Identify which cell holds the provided text, then report its (X, Y) central coordinate. 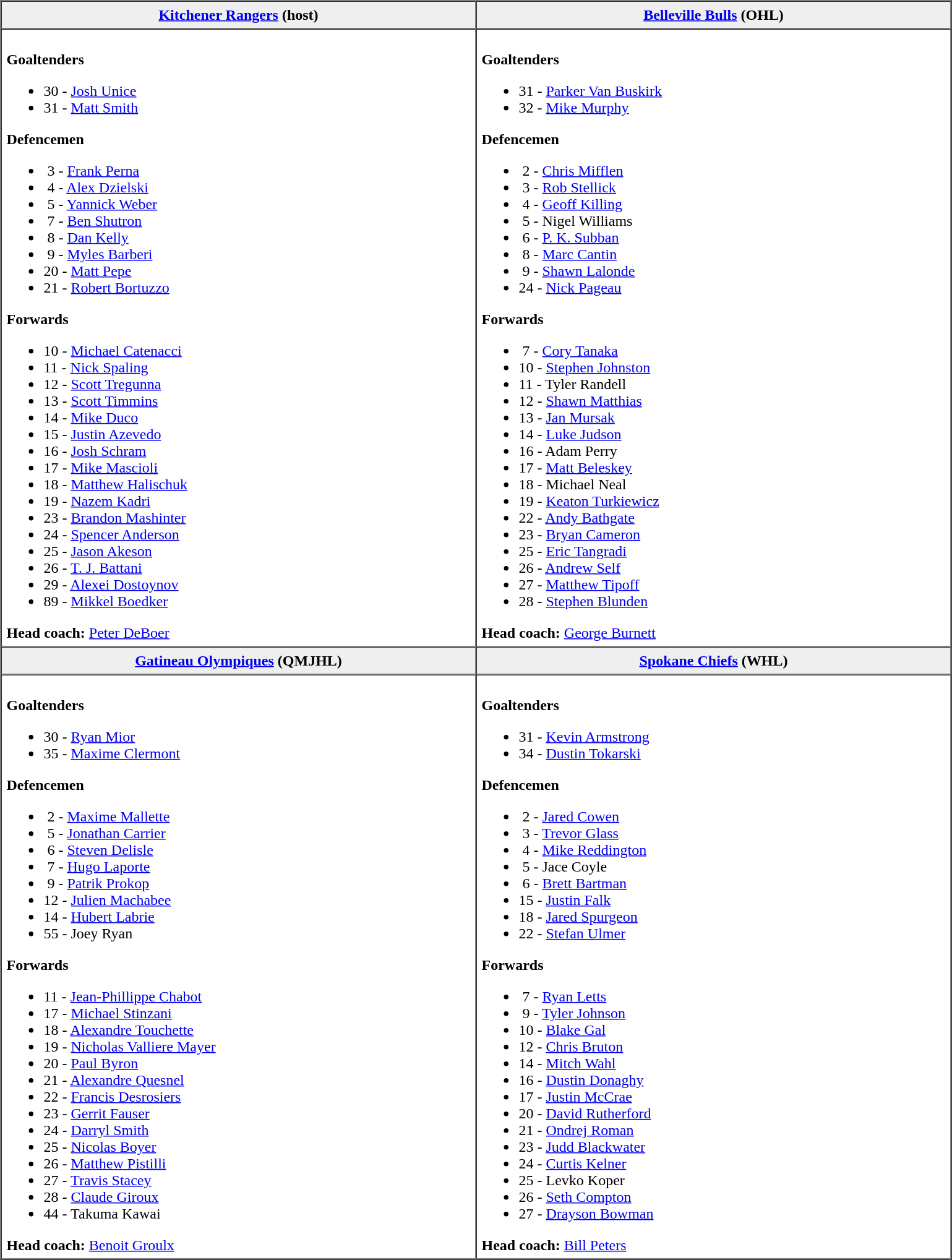
Gatineau Olympiques (QMJHL) (239, 661)
Spokane Chiefs (WHL) (714, 661)
Belleville Bulls (OHL) (714, 15)
Kitchener Rangers (host) (239, 15)
